Extract the (x, y) coordinate from the center of the cell holding the provided text.  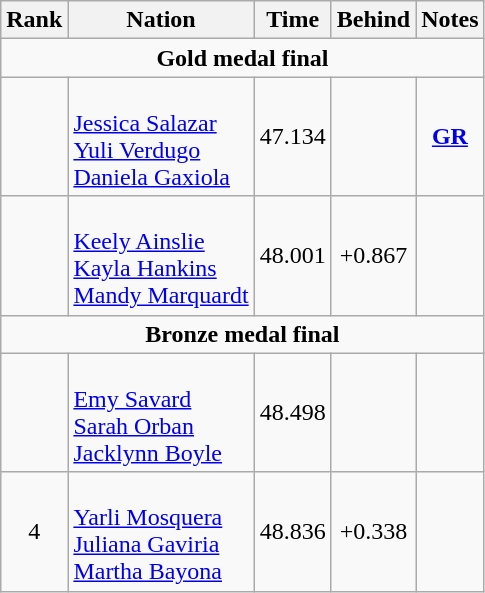
Emy SavardSarah OrbanJacklynn Boyle (161, 412)
Bronze medal final (242, 334)
Nation (161, 20)
Yarli MosqueraJuliana GaviriaMartha Bayona (161, 532)
Keely AinslieKayla HankinsMandy Marquardt (161, 256)
Rank (34, 20)
Time (292, 20)
+0.867 (373, 256)
4 (34, 532)
48.836 (292, 532)
Notes (450, 20)
48.498 (292, 412)
Gold medal final (242, 58)
GR (450, 136)
48.001 (292, 256)
47.134 (292, 136)
Behind (373, 20)
+0.338 (373, 532)
Jessica SalazarYuli VerdugoDaniela Gaxiola (161, 136)
